Capture the cell that displays the provided text and extract its [X, Y] central coordinate. 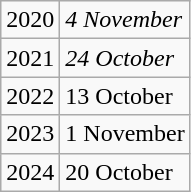
4 November [125, 20]
2022 [30, 96]
2024 [30, 172]
2020 [30, 20]
1 November [125, 134]
13 October [125, 96]
20 October [125, 172]
2021 [30, 58]
2023 [30, 134]
24 October [125, 58]
